Find where the given text appears and provide that cell's center as [X, Y] coordinate. 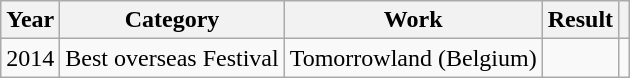
Tomorrowland (Belgium) [413, 58]
Result [580, 20]
2014 [30, 58]
Best overseas Festival [172, 58]
Work [413, 20]
Year [30, 20]
Category [172, 20]
